Detect which cell encompasses the target text, then output its [X, Y] center coordinate. 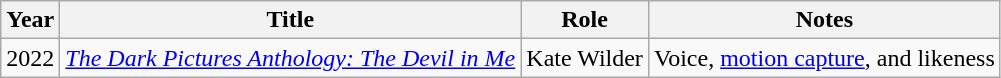
The Dark Pictures Anthology: The Devil in Me [290, 58]
Role [585, 20]
Year [30, 20]
Title [290, 20]
Notes [824, 20]
2022 [30, 58]
Kate Wilder [585, 58]
Voice, motion capture, and likeness [824, 58]
